Search for the cell housing the specified text and yield its [X, Y] center coordinate. 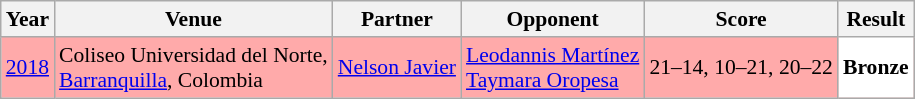
Venue [194, 19]
Score [741, 19]
Nelson Javier [397, 68]
2018 [28, 68]
Opponent [552, 19]
Partner [397, 19]
Leodannis Martínez Taymara Oropesa [552, 68]
Coliseo Universidad del Norte,Barranquilla, Colombia [194, 68]
Bronze [876, 68]
21–14, 10–21, 20–22 [741, 68]
Result [876, 19]
Year [28, 19]
